Extract the [x, y] coordinate from the center of the cell holding the provided text.  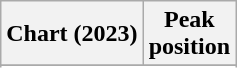
Peakposition [189, 34]
Chart (2023) [72, 34]
